Determine the (X, Y) coordinate at the center of the cell enclosing the given text.  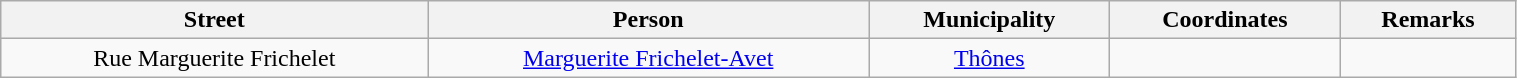
Street (214, 20)
Remarks (1428, 20)
Municipality (990, 20)
Marguerite Frichelet-Avet (648, 58)
Person (648, 20)
Coordinates (1225, 20)
Rue Marguerite Frichelet (214, 58)
Thônes (990, 58)
